For the text-containing cell, return its midpoint in (x, y) coordinate format. 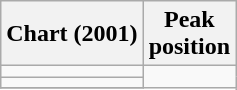
Peakposition (189, 34)
Chart (2001) (72, 34)
